Provide the (X, Y) coordinate of the cell's center where the given text is located.  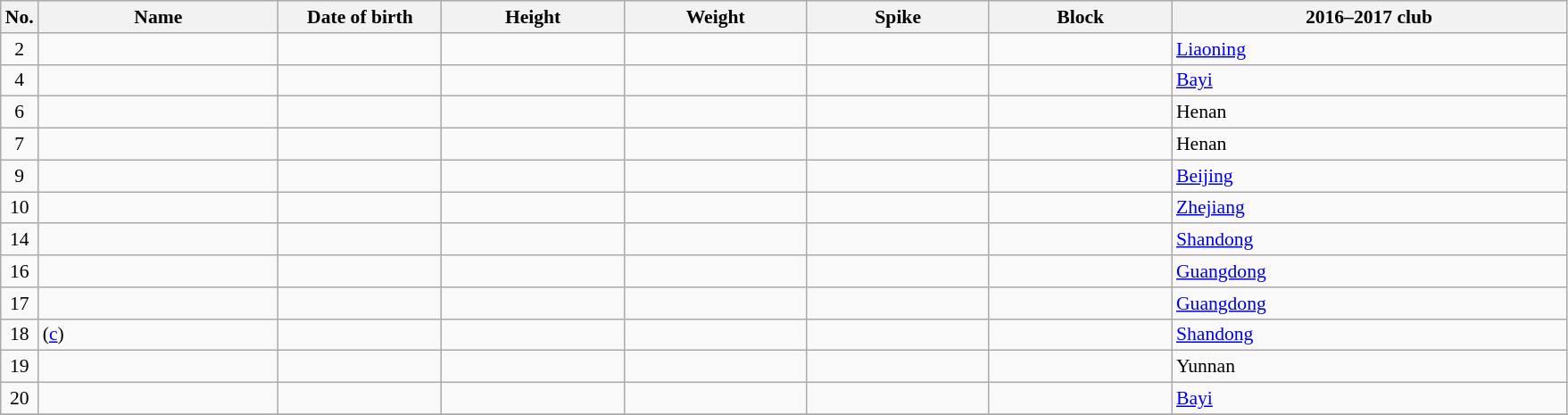
Spike (898, 17)
6 (20, 112)
19 (20, 367)
16 (20, 271)
Height (534, 17)
2016–2017 club (1369, 17)
Date of birth (361, 17)
Liaoning (1369, 49)
(c) (159, 335)
Name (159, 17)
Weight (716, 17)
Zhejiang (1369, 208)
Beijing (1369, 176)
18 (20, 335)
No. (20, 17)
20 (20, 399)
7 (20, 145)
2 (20, 49)
10 (20, 208)
Block (1080, 17)
17 (20, 303)
9 (20, 176)
14 (20, 240)
Yunnan (1369, 367)
4 (20, 80)
